Detect which cell encompasses the target text, then output its (X, Y) center coordinate. 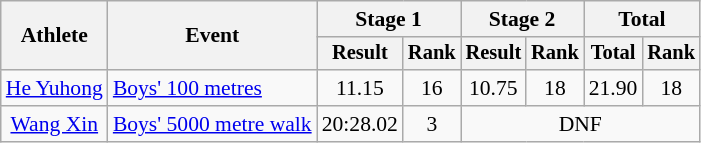
He Yuhong (54, 88)
Wang Xin (54, 124)
Stage 2 (522, 19)
20:28.02 (360, 124)
3 (432, 124)
Boys' 100 metres (212, 88)
16 (432, 88)
Boys' 5000 metre walk (212, 124)
Stage 1 (389, 19)
DNF (580, 124)
11.15 (360, 88)
Athlete (54, 36)
Event (212, 36)
21.90 (614, 88)
10.75 (494, 88)
